Extract the (X, Y) coordinate from the center of the cell holding the provided text.  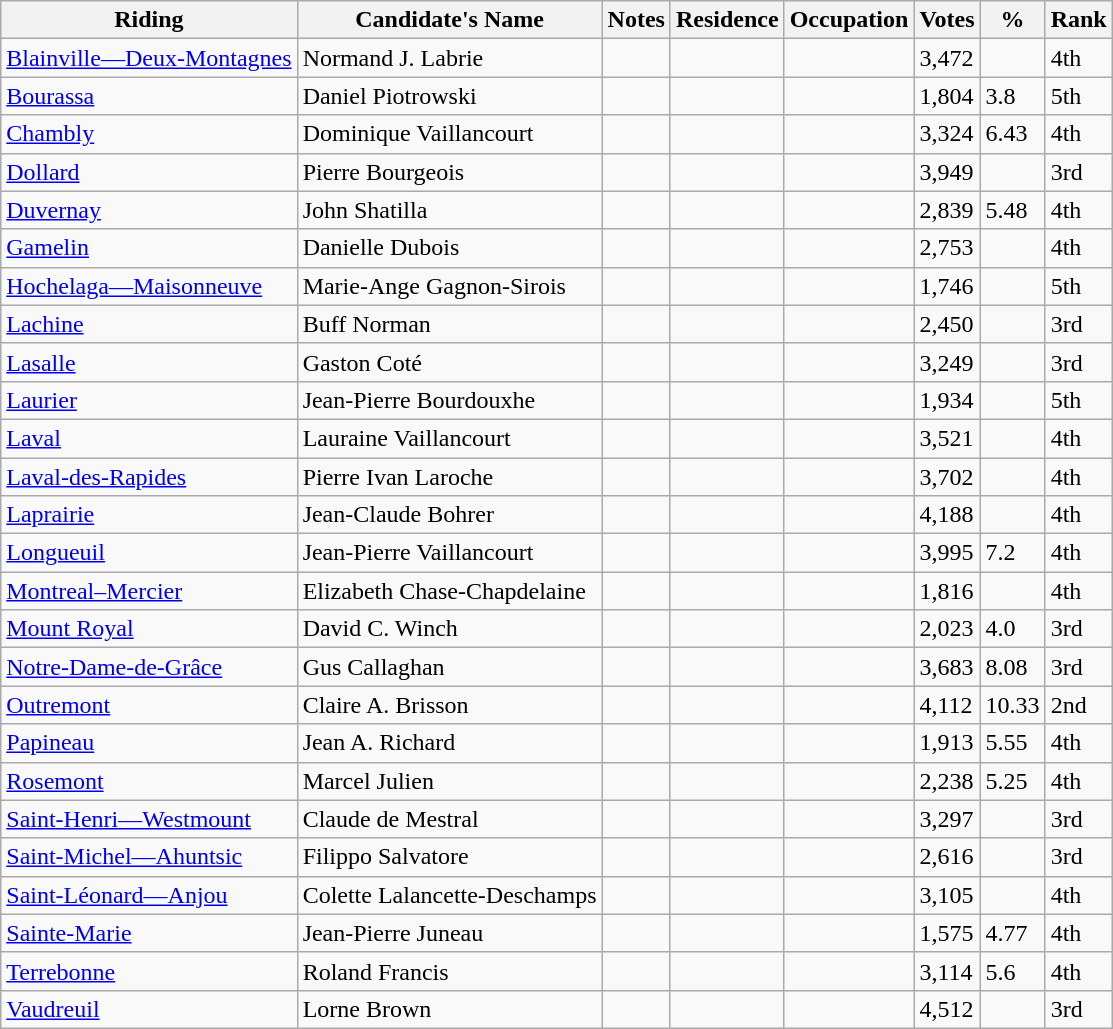
4,188 (947, 515)
Lorne Brown (450, 1009)
Notes (636, 20)
Lauraine Vaillancourt (450, 438)
Vaudreuil (149, 1009)
Duvernay (149, 210)
Residence (727, 20)
Bourassa (149, 96)
Dominique Vaillancourt (450, 134)
Sainte-Marie (149, 933)
5.55 (1012, 743)
Marie-Ange Gagnon-Sirois (450, 286)
3,472 (947, 58)
Blainville—Deux-Montagnes (149, 58)
4,112 (947, 705)
2,238 (947, 781)
10.33 (1012, 705)
Laval-des-Rapides (149, 477)
Jean-Pierre Vaillancourt (450, 553)
1,816 (947, 591)
Hochelaga—Maisonneuve (149, 286)
3,702 (947, 477)
2,839 (947, 210)
Occupation (849, 20)
Terrebonne (149, 971)
5.48 (1012, 210)
Gus Callaghan (450, 667)
Jean-Claude Bohrer (450, 515)
1,804 (947, 96)
2,023 (947, 629)
Laval (149, 438)
Colette Lalancette-Deschamps (450, 895)
Jean-Pierre Bourdouxhe (450, 400)
Lachine (149, 324)
John Shatilla (450, 210)
Papineau (149, 743)
Riding (149, 20)
Gaston Coté (450, 362)
3.8 (1012, 96)
4.77 (1012, 933)
4.0 (1012, 629)
Candidate's Name (450, 20)
8.08 (1012, 667)
Pierre Bourgeois (450, 172)
Notre-Dame-de-Grâce (149, 667)
Filippo Salvatore (450, 857)
Buff Norman (450, 324)
1,913 (947, 743)
Longueuil (149, 553)
Daniel Piotrowski (450, 96)
3,995 (947, 553)
3,949 (947, 172)
David C. Winch (450, 629)
Rosemont (149, 781)
3,297 (947, 819)
5.25 (1012, 781)
7.2 (1012, 553)
5.6 (1012, 971)
Jean-Pierre Juneau (450, 933)
2nd (1078, 705)
Rank (1078, 20)
Normand J. Labrie (450, 58)
Claude de Mestral (450, 819)
3,105 (947, 895)
3,114 (947, 971)
Elizabeth Chase-Chapdelaine (450, 591)
Saint-Henri—Westmount (149, 819)
1,746 (947, 286)
Lasalle (149, 362)
3,521 (947, 438)
6.43 (1012, 134)
3,249 (947, 362)
Dollard (149, 172)
Danielle Dubois (450, 248)
Saint-Michel—Ahuntsic (149, 857)
Chambly (149, 134)
Laprairie (149, 515)
Marcel Julien (450, 781)
Outremont (149, 705)
Pierre Ivan Laroche (450, 477)
Saint-Léonard—Anjou (149, 895)
Claire A. Brisson (450, 705)
Mount Royal (149, 629)
% (1012, 20)
1,934 (947, 400)
Laurier (149, 400)
2,753 (947, 248)
2,616 (947, 857)
3,324 (947, 134)
2,450 (947, 324)
1,575 (947, 933)
Jean A. Richard (450, 743)
4,512 (947, 1009)
Gamelin (149, 248)
3,683 (947, 667)
Montreal–Mercier (149, 591)
Roland Francis (450, 971)
Votes (947, 20)
